Scan for the cell matching the given text and deliver its [x, y] coordinate at center. 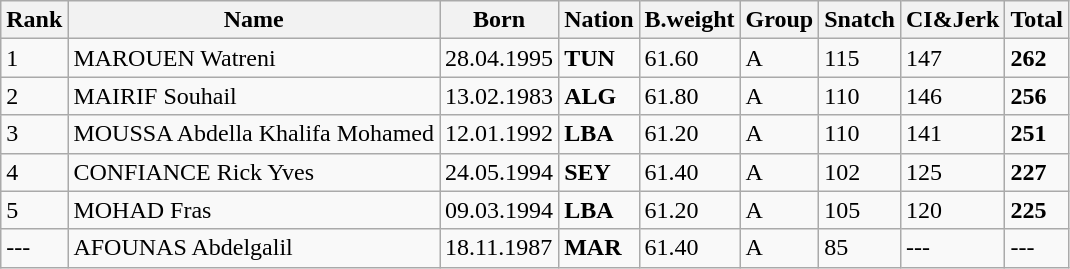
Name [254, 20]
12.01.1992 [500, 134]
102 [860, 172]
61.60 [690, 58]
28.04.1995 [500, 58]
MAR [599, 248]
262 [1037, 58]
4 [34, 172]
Born [500, 20]
3 [34, 134]
CONFIANCE Rick Yves [254, 172]
5 [34, 210]
B.weight [690, 20]
AFOUNAS Abdelgalil [254, 248]
24.05.1994 [500, 172]
Group [780, 20]
Total [1037, 20]
13.02.1983 [500, 96]
SEY [599, 172]
61.80 [690, 96]
18.11.1987 [500, 248]
125 [952, 172]
251 [1037, 134]
TUN [599, 58]
115 [860, 58]
85 [860, 248]
Snatch [860, 20]
256 [1037, 96]
120 [952, 210]
MAROUEN Watreni [254, 58]
09.03.1994 [500, 210]
147 [952, 58]
CI&Jerk [952, 20]
141 [952, 134]
227 [1037, 172]
1 [34, 58]
MAIRIF Souhail [254, 96]
105 [860, 210]
Rank [34, 20]
Nation [599, 20]
MOUSSA Abdella Khalifa Mohamed [254, 134]
MOHAD Fras [254, 210]
225 [1037, 210]
ALG [599, 96]
2 [34, 96]
146 [952, 96]
